Return (X, Y) of the center of cell containing provided text 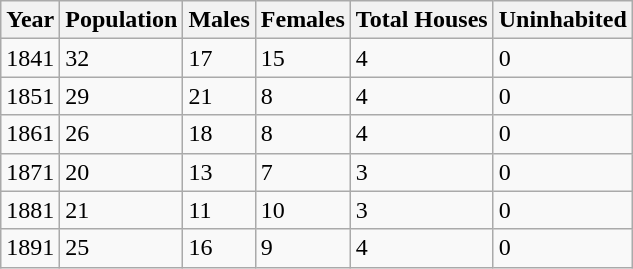
26 (122, 134)
1861 (30, 134)
1881 (30, 210)
Uninhabited (562, 20)
18 (219, 134)
1871 (30, 172)
1851 (30, 96)
15 (302, 58)
Females (302, 20)
10 (302, 210)
Year (30, 20)
Population (122, 20)
9 (302, 248)
17 (219, 58)
29 (122, 96)
32 (122, 58)
13 (219, 172)
16 (219, 248)
20 (122, 172)
1841 (30, 58)
25 (122, 248)
11 (219, 210)
7 (302, 172)
1891 (30, 248)
Total Houses (422, 20)
Males (219, 20)
